Return [X, Y] of the center of cell containing provided text 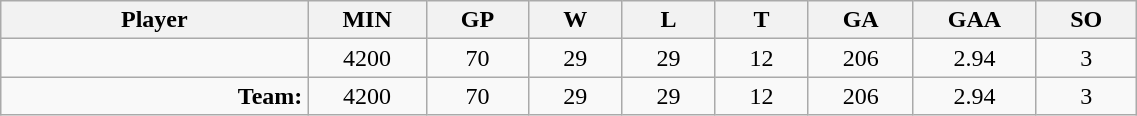
T [762, 20]
Team: [154, 96]
GP [477, 20]
L [668, 20]
MIN [367, 20]
SO [1086, 20]
GAA [974, 20]
W [576, 20]
GA [860, 20]
Player [154, 20]
